Search for the cell housing the specified text and yield its (X, Y) center coordinate. 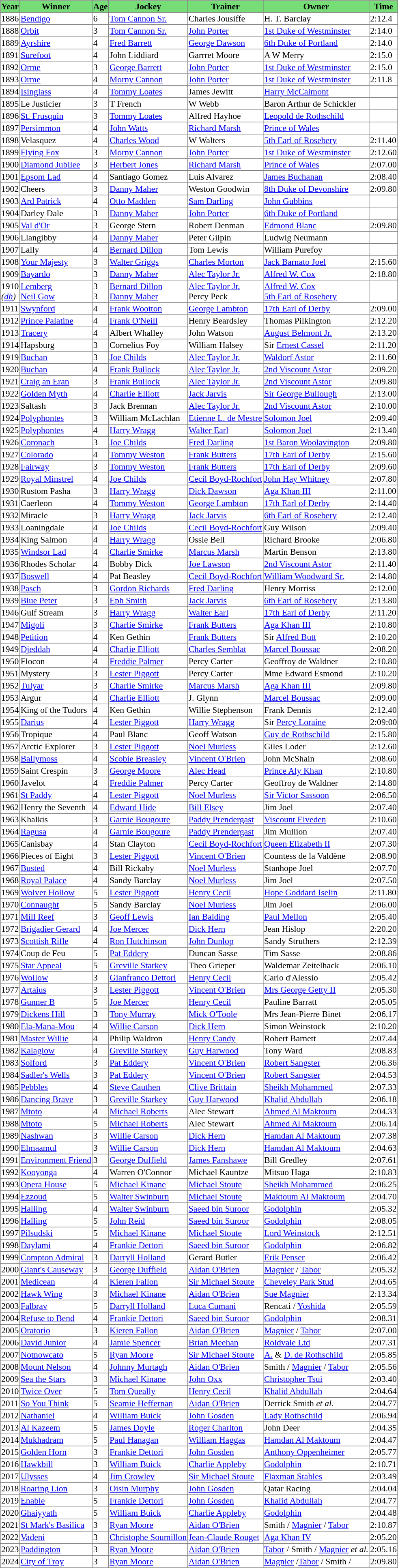
1889 (10, 43)
Jack Brennan (148, 406)
2:07.70 (383, 868)
2:09.60 (383, 467)
Paddington (56, 1549)
1937 (10, 576)
Waldemar Zeitelhack (316, 965)
1933 (10, 528)
Jamie Spencer (148, 1343)
Wollow (56, 978)
Nashwan (56, 1136)
1931 (10, 503)
Lally (56, 250)
St. Frusquin (56, 116)
Alfred W. Cox (316, 274)
Busted (56, 868)
Age (100, 6)
George Barrett (148, 67)
Khalkis (56, 819)
1904 (10, 213)
1996 (10, 1221)
John Gubbins (316, 201)
Twice Over (56, 1391)
1898 (10, 140)
1997 (10, 1233)
1962 (10, 807)
James Fanshawe (225, 1160)
Bernard DillonDanny Maher (148, 292)
Pebbles (56, 1087)
2022 (10, 1537)
Mill Reef (56, 917)
Robert Barnett (316, 1038)
Hapsburg (56, 345)
Tulyar (56, 686)
2:14.40 (383, 503)
2:18.80 (383, 274)
1964 (10, 832)
Ulysses (56, 1476)
Falbrav (56, 1306)
Time (383, 6)
Velasquez (56, 140)
2:05.85 (383, 1355)
1935 (10, 552)
Sir Ernest Cassel (316, 345)
1911 (10, 309)
Canisbay (56, 844)
1948 (10, 637)
2:08.40 (383, 177)
George Dawson (225, 43)
Stanhope Joel (316, 868)
James Jewitt (225, 92)
6 (100, 19)
Alfred Hayhoe (225, 116)
Tim Sasse (316, 953)
Ludwig Neumann (316, 238)
Simon Weinstock (316, 1026)
Environment Friend (56, 1160)
2:07.44 (383, 1038)
Mrs Jean-Pierre Binet (316, 1014)
1990 (10, 1148)
1947 (10, 625)
Pieces of Eight (56, 856)
John Reid (148, 1221)
1888 (10, 31)
A. & D. de Rothschild (316, 1355)
1994 (10, 1197)
Cheveley Park Stud (316, 1282)
1928 (10, 467)
Sea the Stars (56, 1379)
1929 (10, 479)
Jim Mullion (316, 832)
1977 (10, 990)
2:09:00 (383, 722)
Otto Madden (148, 201)
William Purefoy (316, 250)
Bill Gredley (316, 1160)
5th Earl of Rosebery (316, 140)
Derrick Smith et al. (316, 1403)
2:05.77 (383, 1452)
Gerard Butler (225, 1257)
2:07.30 (383, 844)
1922 (10, 394)
2001 (10, 1282)
Clive Brittain (225, 1087)
Hope Goddard Iselin (316, 892)
2:11.80 (383, 892)
1984 (10, 1075)
Waldorf Astor (316, 357)
2:13.20 (383, 333)
Aga Khan IV (316, 1537)
2009 (10, 1379)
2:06.14 (383, 1124)
2:10.87 (383, 1525)
2:15.80 (383, 734)
J. Glynn (225, 698)
Peter Gilpin (225, 238)
1891 (10, 55)
Magnier /Tabor / Smith / (316, 1562)
Rencati / Yoshida (316, 1306)
1886 (10, 19)
Paul Blanc (148, 734)
2:07.38 (383, 1136)
2:08.05 (383, 1221)
Ragusa (56, 832)
2:07.31 (383, 1343)
Ballymoss (56, 759)
2:11.00 (383, 491)
Gianfranco Dettori (148, 978)
Opera House (56, 1184)
Dick Dawson (225, 491)
2:03.40 (383, 1379)
Orbit (56, 31)
2:03.49 (383, 1476)
T French (148, 104)
1992 (10, 1172)
Ard Patrick (56, 201)
1999 (10, 1257)
1973 (10, 941)
2:12.00 (383, 588)
John Watson (225, 333)
Luis Alvarez (225, 177)
Charles Morton (225, 262)
1953 (10, 698)
Saint Crespin (56, 771)
Tropique (56, 734)
Petition (56, 637)
Sir George Bullough (316, 394)
Roldvale Ltd (316, 1343)
Garrret Moore (225, 55)
W Walters (225, 140)
2011 (10, 1403)
2020 (10, 1513)
Arctic Explorer (56, 746)
2:05.59 (383, 1306)
Erik Penser (316, 1257)
Joe Lawson (225, 564)
So You Think (56, 1403)
2:04.04 (383, 1489)
1976 (10, 978)
2:04.65 (383, 1282)
1930 (10, 491)
H. T. Barclay (316, 19)
2000 (10, 1270)
1974 (10, 953)
Saltash (56, 406)
St Paddy (56, 795)
2:06.10 (383, 965)
John Deer (316, 1428)
1961 (10, 795)
Coup de Feu (56, 953)
2:08.86 (383, 953)
Steve Cauthen (148, 1087)
George Stern (148, 225)
Kalaglow (56, 1051)
2010 (10, 1391)
Flying Fox (56, 152)
1927 (10, 455)
Val d'Or (56, 225)
John Dunlop (225, 941)
1925 (10, 430)
1963 (10, 819)
Ezzoud (56, 1197)
2:10.60 (383, 819)
Bobby Dick (148, 564)
Ayrshire (56, 43)
Herbert Jones (148, 165)
1903 (10, 201)
2:07.80 (383, 479)
1967 (10, 868)
1902 (10, 189)
Gulf Stream (56, 613)
Sam Darling (225, 201)
Etienne L. de Mestre (225, 418)
Prince Aly Khan (316, 771)
Tony Ward (316, 1051)
1995 (10, 1209)
2018 (10, 1489)
Fred Barrett (148, 43)
A W Merry (316, 55)
2:08.20 (383, 649)
Notnowcato (56, 1355)
Roger Charlton (225, 1428)
LembergNeil Gow (56, 292)
2014 (10, 1440)
Al Kazeem (56, 1428)
Pasch (56, 588)
1993 (10, 1184)
1909 (10, 274)
2:05.40 (383, 917)
Richard Brooke (316, 540)
St Mark's Basilica (56, 1525)
2:04.64 (383, 1391)
Coronach (56, 442)
1906 (10, 238)
1951 (10, 674)
2:06.80 (383, 540)
Boswell (56, 576)
Golden Myth (56, 394)
Djeddah (56, 649)
Tom Lewis (225, 250)
William Woodward Sr. (316, 576)
2015 (10, 1452)
1956 (10, 734)
Henry Morriss (316, 588)
Christophe Soumillon (148, 1537)
1975 (10, 965)
Baron Arthur de Schickler (316, 104)
1920 (10, 369)
2012 (10, 1416)
William McLachlan (148, 418)
Anthony Oppenheimer (316, 1452)
Bayardo (56, 274)
King Salmon (56, 540)
August Belmont Jr. (316, 333)
Sue Magnier (316, 1294)
Edward Hide (148, 807)
1923 (10, 406)
Ghaiyyath (56, 1513)
1912 (10, 321)
2:08.90 (383, 856)
2:08.60 (383, 759)
Mount Nelson (56, 1367)
Viscount Elveden (316, 819)
Nathaniel (56, 1416)
Sir Victor Sassoon (316, 795)
Jim Crowley (148, 1476)
1983 (10, 1063)
1981 (10, 1038)
2023 (10, 1549)
Winner (56, 6)
Miracle (56, 515)
Persimmon (56, 128)
2:06.00 (383, 905)
Connaught (56, 905)
1896 (10, 116)
2:07.50 (383, 880)
2:13.00 (383, 394)
2:12.39 (383, 941)
Brigadier Gerard (56, 929)
Isinglass (56, 92)
William Halsey (225, 345)
2017 (10, 1476)
2024 (10, 1562)
2:11.60 (383, 357)
1954 (10, 710)
Jean Hislop (316, 929)
Giles Loder (316, 746)
Stan Clayton (148, 844)
George Moore (148, 771)
Royal Palace (56, 880)
2:04.47 (383, 1440)
Gordon Richards (148, 588)
John Watts (148, 128)
Mystery (56, 674)
1907 (10, 250)
Thomas Pilkington (316, 321)
Oisin Murphy (148, 1489)
1982 (10, 1051)
Trainer (225, 6)
Owner (316, 6)
Surefoot (56, 55)
Charles Wood (148, 140)
Geoff Lewis (148, 917)
2:10.00 (383, 406)
Diamond Jubilee (56, 165)
Wolver Hollow (56, 892)
1899 (10, 152)
Loaningdale (56, 528)
1980 (10, 1026)
2003 (10, 1306)
Warren O'Connor (148, 1172)
1978 (10, 1002)
Cheers (56, 189)
Luca Cumani (225, 1306)
2:04.35 (383, 1428)
Guy Wilson (316, 528)
2019 (10, 1501)
2:05.16 (383, 1549)
Craig an Eran (56, 382)
1952 (10, 686)
2:05.30 (383, 990)
Blue Peter (56, 601)
Star Appeal (56, 965)
2:04.53 (383, 1075)
W Webb (225, 104)
1946 (10, 613)
2013 (10, 1428)
Christopher Tsui (316, 1379)
2:09.20 (383, 369)
Hawkbill (56, 1464)
Sir Percy Loraine (316, 722)
1936 (10, 564)
1985 (10, 1087)
King of the Tudors (56, 710)
Sadler's Wells (56, 1075)
1970 (10, 905)
Brian Meehan (225, 1343)
2:13.34 (383, 1294)
Cornelius Foy (148, 345)
Your Majesty (56, 262)
Santiago Gomez (148, 177)
Migoli (56, 625)
2:04.48 (383, 1513)
2:11.8 (383, 79)
1958 (10, 759)
Swynford (56, 309)
2:07.61 (383, 1160)
2:05.20 (383, 1537)
2:06.18 (383, 1099)
2004 (10, 1318)
Artaius (56, 990)
James Buchanan (316, 177)
2:12.20 (383, 321)
1968 (10, 880)
Epsom Lad (56, 177)
James Doyle (148, 1428)
2:12.51 (383, 1233)
Bill Elsey (225, 807)
2005 (10, 1330)
Roaring Lion (56, 1489)
William Haggas (225, 1440)
1901 (10, 177)
Elmaamul (56, 1148)
1926 (10, 442)
David Junior (56, 1343)
1950 (10, 661)
Ian Balding (225, 917)
John Liddiard (148, 55)
Fairway (56, 467)
2008 (10, 1367)
Dickens Hill (56, 1014)
Ron Hutchinson (148, 941)
2021 (10, 1525)
Solford (56, 1063)
Windsor Lad (56, 552)
Frank Dennis (316, 710)
Gunner B (56, 1002)
1979 (10, 1014)
1987 (10, 1111)
2:05.56 (383, 1367)
Jockey (148, 6)
Tabor / Smith / Magnier et al. (316, 1549)
1991 (10, 1160)
Theo Grieper (225, 965)
John Hay Whitney (316, 479)
1965 (10, 844)
1934 (10, 540)
Compton Admiral (56, 1257)
Alec Taylor Jr.Percy Peck (225, 292)
Ela-Mana-Mou (56, 1026)
Robert Denman (225, 225)
2002 (10, 1294)
Henry the Seventh (56, 807)
1895 (10, 104)
1919 (10, 357)
Dancing Brave (56, 1099)
Tony Murray (148, 1014)
2:06.36 (383, 1063)
Philip Waldron (148, 1038)
Mick O'Toole (225, 1014)
Bendigo (56, 19)
2:06.25 (383, 1184)
Maktoum Al Maktoum (316, 1197)
1955 (10, 722)
1986 (10, 1099)
1949 (10, 649)
Refuse to Bend (56, 1318)
1913 (10, 333)
Michael Kauntze (225, 1172)
Paul Hanagan (148, 1440)
Pauline Barratt (316, 1002)
Mrs George Getty II (316, 990)
Martin Benson (316, 552)
1921 (10, 382)
Mitsuo Haga (316, 1172)
Charles Semblat (225, 649)
2:04.70 (383, 1197)
1939 (10, 601)
Bernard Dillon (148, 250)
Hawk Wing (56, 1294)
2:04.63 (383, 1148)
1969 (10, 892)
Daylami (56, 1245)
Llangibby (56, 238)
1910(dh) (10, 292)
Tom Queally (148, 1391)
Royal Minstrel (56, 479)
Argur (56, 698)
John Oxx (225, 1379)
2016 (10, 1464)
Mme Edward Esmond (316, 674)
2:08.83 (383, 1051)
Willie Stephenson (225, 710)
Golden Horn (56, 1452)
2:06.42 (383, 1257)
Frank Wootton (148, 309)
Sir Alfred Butt (316, 637)
1894 (10, 92)
Edmond Blanc (316, 225)
Lord Weinstock (316, 1233)
Bill Rickaby (148, 868)
1998 (10, 1245)
2:10.71 (383, 1464)
2:07.33 (383, 1087)
1914 (10, 345)
Queen Elizabeth II (316, 844)
1971 (10, 917)
Johnny Murtagh (148, 1367)
1938 (10, 588)
Carlo d'Alessio (316, 978)
Enable (56, 1501)
2:13.40 (383, 430)
Darley Dale (56, 213)
1960 (10, 783)
Mukhadram (56, 1440)
Jean-Claude Rouget (225, 1537)
1908 (10, 262)
2:08.31 (383, 1318)
Frank O'Neill (148, 321)
Countess de la Valdène (316, 856)
1892 (10, 67)
Flaxman Stables (316, 1476)
1924 (10, 418)
2:05.42 (383, 978)
City of Troy (56, 1562)
1932 (10, 515)
2:06.82 (383, 1245)
2:06.17 (383, 1014)
Vadeni (56, 1537)
Oratorio (56, 1330)
Rhodes Scholar (56, 564)
2:12.4 (383, 19)
Seamie Heffernan (148, 1403)
2:05.05 (383, 1002)
Guy de Rothschild (316, 734)
2:10.83 (383, 1172)
Javelot (56, 783)
Eph Smith (148, 601)
Pilsudski (56, 1233)
Master Willie (56, 1038)
Caerleon (56, 503)
1972 (10, 929)
Henry Candy (225, 1038)
1959 (10, 771)
Giant's Causeway (56, 1270)
Scottish Rifle (56, 941)
33 (100, 292)
Duncan Sasse (225, 953)
2:04.33 (383, 1111)
Weston Goodwin (225, 189)
John McShain (316, 759)
Pat Beasley (148, 576)
Walter Griggs (148, 262)
Medicean (56, 1282)
1988 (10, 1124)
Harry McCalmont (316, 92)
Prince Palatine (56, 321)
Colorado (56, 455)
2:06.50 (383, 795)
Jack Barnato Joel (316, 262)
Tracery (56, 333)
Scobie Breasley (148, 759)
Ossie Bell (225, 540)
1905 (10, 225)
1957 (10, 746)
2007 (10, 1355)
Qatar Racing (316, 1489)
2:06.94 (383, 1416)
1966 (10, 856)
Alec Head (225, 771)
1st Baron Woolavington (316, 442)
2006 (10, 1343)
Albert Whalley (148, 333)
Year (10, 6)
Paul Mellon (316, 917)
Rustom Pasha (56, 491)
Sandy Struthers (316, 941)
Kooyonga (56, 1172)
1897 (10, 128)
Flocon (56, 661)
1900 (10, 165)
Darius (56, 722)
2:20.20 (383, 929)
1893 (10, 79)
8th Duke of Devonshire (316, 189)
1989 (10, 1136)
Alfred W. Cox5th Earl of Rosebery (316, 292)
Geoff Watson (225, 734)
Leopold de Rothschild (316, 116)
Henry Beardsley (225, 321)
Lady Rothschild (316, 1416)
Le Justicier (56, 104)
Charles Jousiffe (225, 19)
